For the text-containing cell, return its midpoint in [x, y] coordinate format. 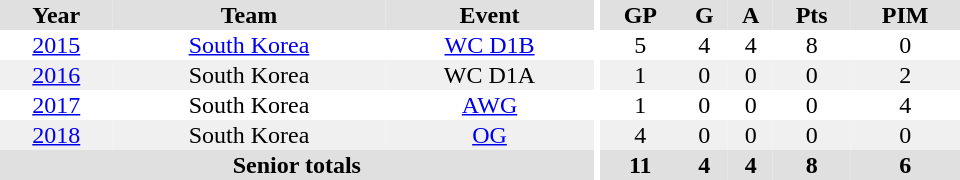
A [750, 15]
WC D1B [489, 45]
Team [250, 15]
11 [640, 165]
Senior totals [297, 165]
OG [489, 135]
PIM [905, 15]
Pts [812, 15]
Year [56, 15]
GP [640, 15]
6 [905, 165]
2015 [56, 45]
AWG [489, 105]
5 [640, 45]
2016 [56, 75]
2018 [56, 135]
2017 [56, 105]
G [704, 15]
WC D1A [489, 75]
2 [905, 75]
Event [489, 15]
